Provide the [X, Y] coordinate of the cell's center where the given text is located.  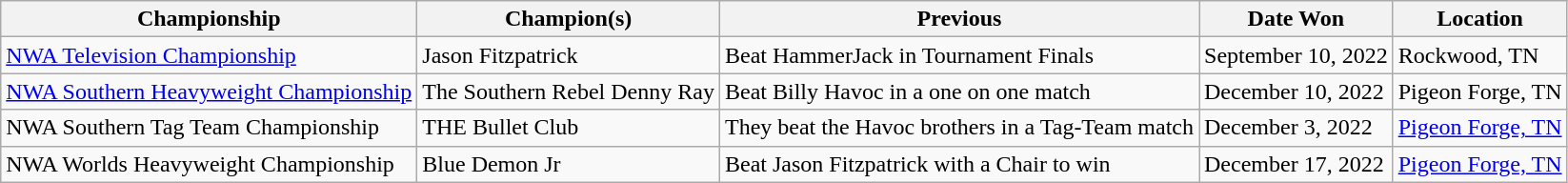
Date Won [1296, 19]
Beat Jason Fitzpatrick with a Chair to win [958, 164]
NWA Southern Heavyweight Championship [210, 91]
Rockwood, TN [1480, 55]
September 10, 2022 [1296, 55]
NWA Southern Tag Team Championship [210, 128]
The Southern Rebel Denny Ray [569, 91]
Jason Fitzpatrick [569, 55]
December 3, 2022 [1296, 128]
NWA Worlds Heavyweight Championship [210, 164]
Beat HammerJack in Tournament Finals [958, 55]
December 17, 2022 [1296, 164]
THE Bullet Club [569, 128]
Location [1480, 19]
Beat Billy Havoc in a one on one match [958, 91]
NWA Television Championship [210, 55]
December 10, 2022 [1296, 91]
Championship [210, 19]
Champion(s) [569, 19]
They beat the Havoc brothers in a Tag-Team match [958, 128]
Blue Demon Jr [569, 164]
Previous [958, 19]
